Find where the given text appears and provide that cell's center as (X, Y) coordinate. 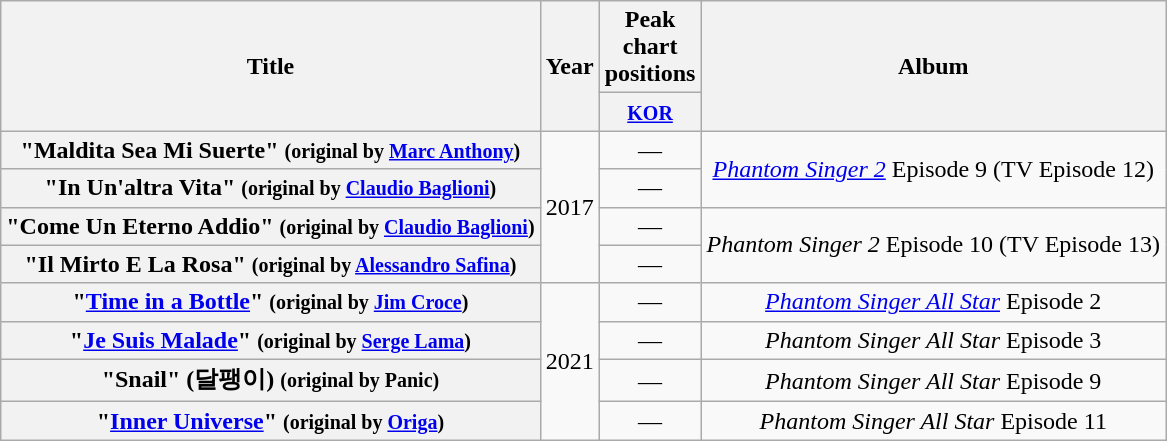
Phantom Singer 2 Episode 10 (TV Episode 13) (934, 245)
Year (570, 66)
Phantom Singer All Star Episode 3 (934, 340)
Title (270, 66)
"Je Suis Malade" (original by Serge Lama) (270, 340)
"Inner Universe" (original by Origa) (270, 421)
Phantom Singer 2 Episode 9 (TV Episode 12) (934, 169)
KOR (650, 112)
"In Un'altra Vita" (original by Claudio Baglioni) (270, 188)
"Maldita Sea Mi Suerte" (original by Marc Anthony) (270, 150)
Phantom Singer All Star Episode 11 (934, 421)
Phantom Singer All Star Episode 2 (934, 302)
"Come Un Eterno Addio" (original by Claudio Baglioni) (270, 226)
"Snail" (달팽이) (original by Panic) (270, 380)
"Time in a Bottle" (original by Jim Croce) (270, 302)
2017 (570, 207)
Peak chart positions (650, 47)
"Il Mirto E La Rosa" (original by Alessandro Safina) (270, 264)
2021 (570, 362)
Album (934, 66)
Phantom Singer All Star Episode 9 (934, 380)
